Return the (X, Y) coordinate for the center point of the cell that contains the specified text.  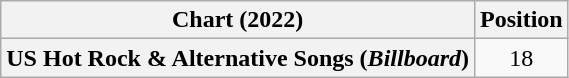
Chart (2022) (238, 20)
Position (521, 20)
US Hot Rock & Alternative Songs (Billboard) (238, 58)
18 (521, 58)
